Pinpoint the cell where the given text exists, returning its [X, Y] midpoint coordinate. 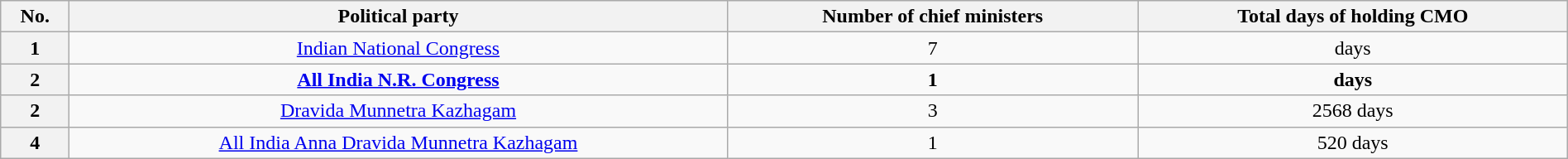
2568 days [1353, 111]
520 days [1353, 142]
Indian National Congress [399, 48]
Political party [399, 17]
7 [933, 48]
All India N.R. Congress [399, 79]
Dravida Munnetra Kazhagam [399, 111]
Total days of holding CMO [1353, 17]
No. [35, 17]
3 [933, 111]
Number of chief ministers [933, 17]
4 [35, 142]
All India Anna Dravida Munnetra Kazhagam [399, 142]
